Output the (X, Y) coordinate of the center of the cell containing the given text.  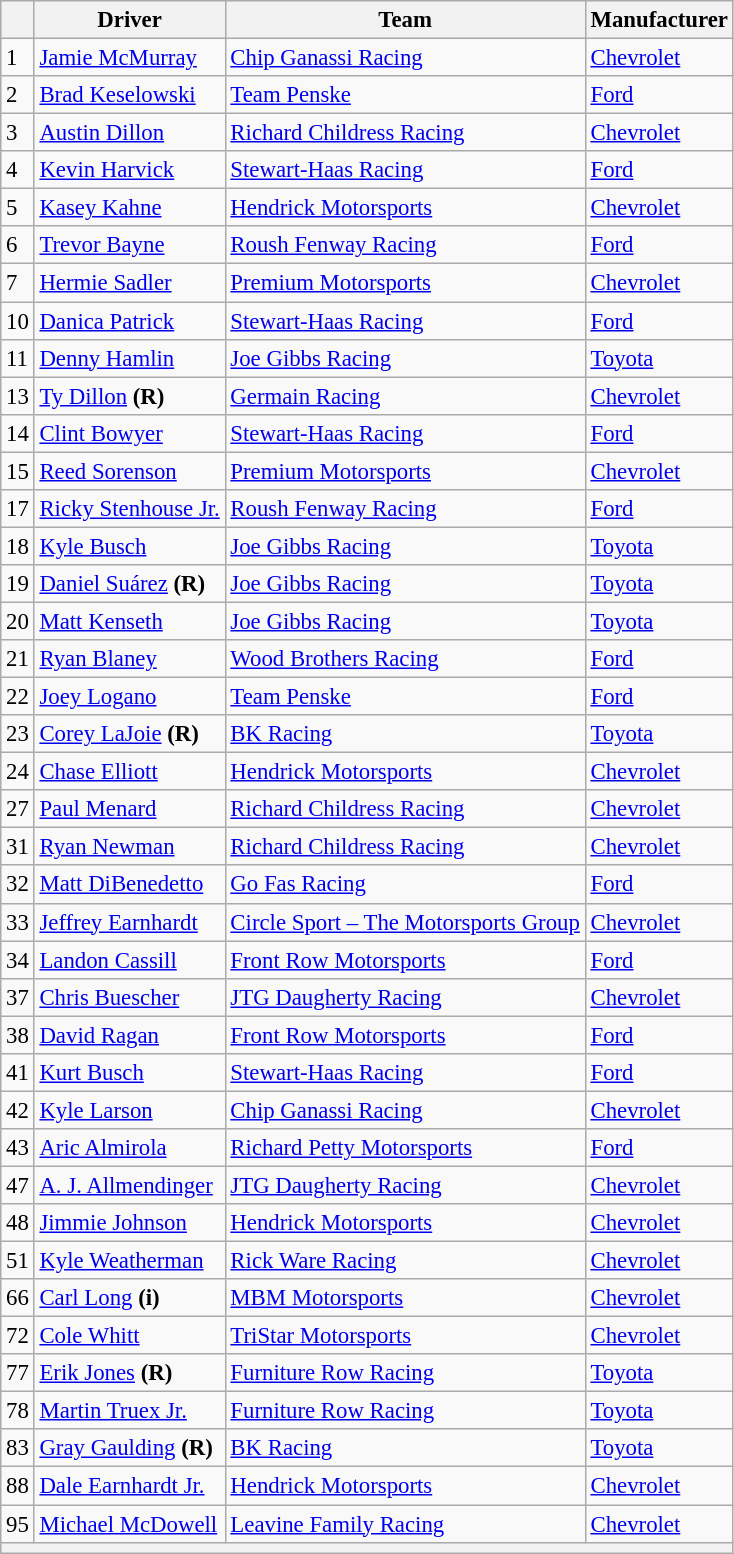
Germain Racing (405, 396)
83 (18, 1449)
13 (18, 396)
10 (18, 321)
Wood Brothers Racing (405, 659)
Erik Jones (R) (130, 1373)
Paul Menard (130, 809)
Austin Dillon (130, 133)
Go Fas Racing (405, 885)
Richard Petty Motorsports (405, 1148)
51 (18, 1261)
Driver (130, 20)
Denny Hamlin (130, 358)
Matt Kenseth (130, 621)
Kasey Kahne (130, 208)
Jeffrey Earnhardt (130, 922)
34 (18, 960)
Brad Keselowski (130, 95)
Manufacturer (659, 20)
77 (18, 1373)
Corey LaJoie (R) (130, 734)
5 (18, 208)
17 (18, 509)
Leavine Family Racing (405, 1524)
MBM Motorsports (405, 1298)
95 (18, 1524)
18 (18, 546)
11 (18, 358)
1 (18, 58)
2 (18, 95)
TriStar Motorsports (405, 1336)
19 (18, 584)
21 (18, 659)
4 (18, 170)
Kyle Weatherman (130, 1261)
Clint Bowyer (130, 433)
Danica Patrick (130, 321)
Kyle Busch (130, 546)
47 (18, 1185)
Daniel Suárez (R) (130, 584)
Martin Truex Jr. (130, 1411)
David Ragan (130, 1035)
24 (18, 772)
Ryan Blaney (130, 659)
Jimmie Johnson (130, 1223)
Kyle Larson (130, 1110)
20 (18, 621)
Ty Dillon (R) (130, 396)
Kevin Harvick (130, 170)
66 (18, 1298)
Rick Ware Racing (405, 1261)
Cole Whitt (130, 1336)
Ricky Stenhouse Jr. (130, 509)
43 (18, 1148)
Gray Gaulding (R) (130, 1449)
41 (18, 1073)
Chase Elliott (130, 772)
88 (18, 1486)
27 (18, 809)
Joey Logano (130, 697)
3 (18, 133)
Ryan Newman (130, 847)
32 (18, 885)
Landon Cassill (130, 960)
Reed Sorenson (130, 471)
22 (18, 697)
31 (18, 847)
Jamie McMurray (130, 58)
37 (18, 997)
Hermie Sadler (130, 283)
15 (18, 471)
Michael McDowell (130, 1524)
Aric Almirola (130, 1148)
Dale Earnhardt Jr. (130, 1486)
Circle Sport – The Motorsports Group (405, 922)
6 (18, 245)
38 (18, 1035)
Carl Long (i) (130, 1298)
42 (18, 1110)
Team (405, 20)
Trevor Bayne (130, 245)
14 (18, 433)
23 (18, 734)
72 (18, 1336)
A. J. Allmendinger (130, 1185)
33 (18, 922)
Kurt Busch (130, 1073)
Chris Buescher (130, 997)
Matt DiBenedetto (130, 885)
48 (18, 1223)
78 (18, 1411)
7 (18, 283)
